Return [x, y] of the center of cell containing provided text 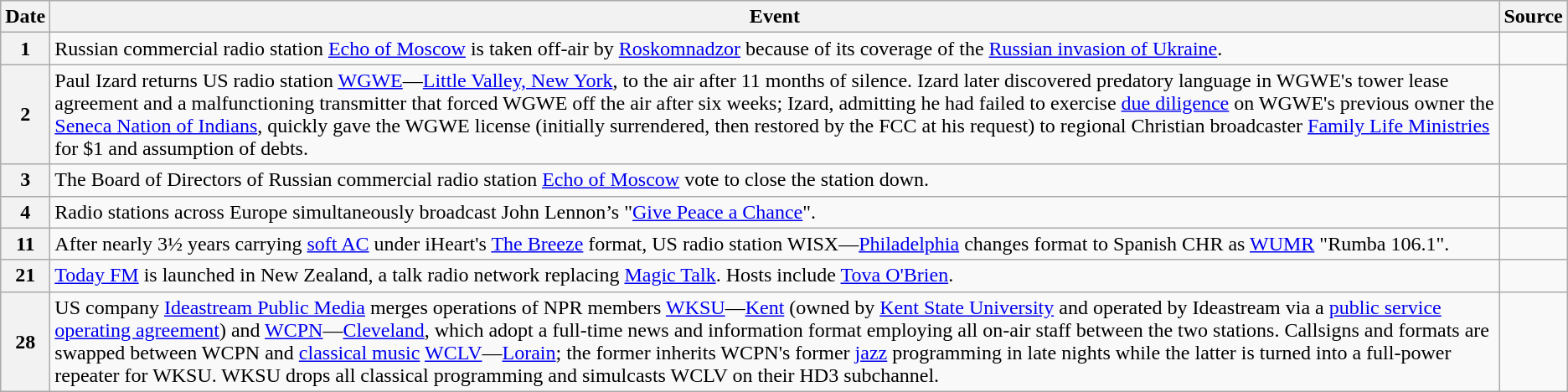
11 [25, 244]
1 [25, 49]
The Board of Directors of Russian commercial radio station Echo of Moscow vote to close the station down. [775, 180]
Russian commercial radio station Echo of Moscow is taken off-air by Roskomnadzor because of its coverage of the Russian invasion of Ukraine. [775, 49]
28 [25, 342]
Radio stations across Europe simultaneously broadcast John Lennon’s "Give Peace a Chance". [775, 212]
2 [25, 114]
Event [775, 17]
4 [25, 212]
Source [1533, 17]
Date [25, 17]
3 [25, 180]
21 [25, 276]
Today FM is launched in New Zealand, a talk radio network replacing Magic Talk. Hosts include Tova O'Brien. [775, 276]
